Locate the cell with the specified text and output its (X, Y) center coordinate. 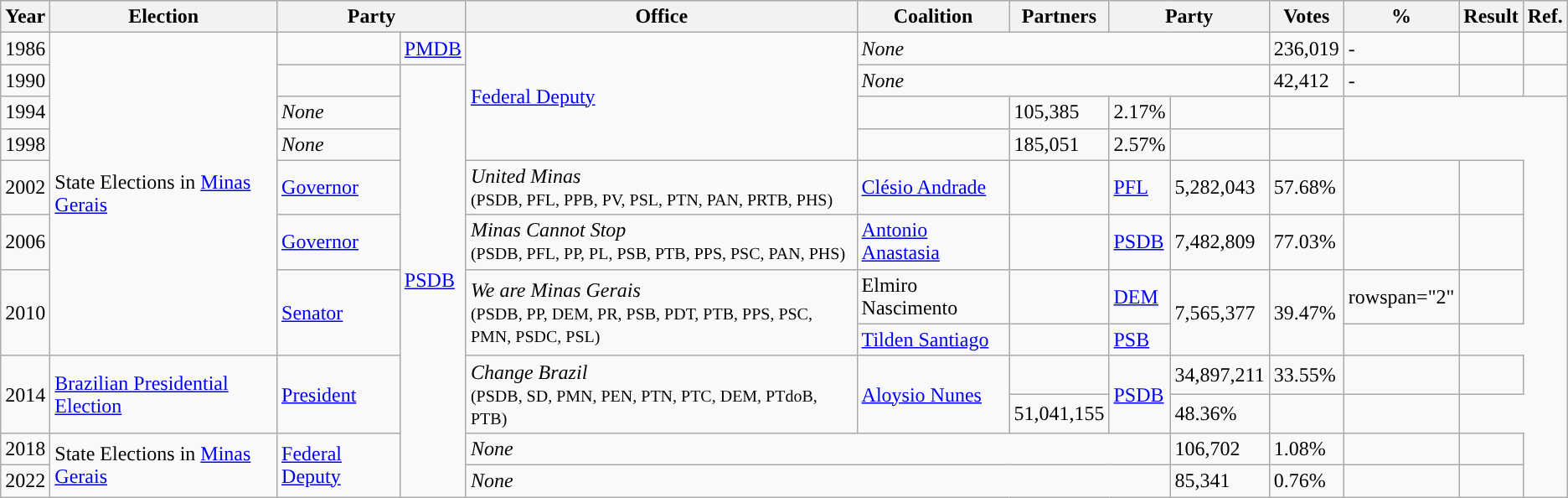
Office (662, 17)
1.08% (1307, 449)
2022 (25, 480)
185,051 (1059, 144)
236,019 (1307, 49)
Elmiro Nascimento (933, 297)
77.03% (1307, 241)
President (338, 394)
5,282,043 (1220, 188)
Coalition (933, 17)
7,482,809 (1220, 241)
Year (25, 17)
We are Minas Gerais(PSDB, PP, DEM, PR, PSB, PDT, PTB, PPS, PSC, PMN, PSDC, PSL) (662, 312)
DEM (1139, 297)
57.68% (1307, 188)
Election (164, 17)
2002 (25, 188)
Result (1491, 17)
2.57% (1139, 144)
48.36% (1220, 413)
2.17% (1139, 112)
105,385 (1059, 112)
Partners (1059, 17)
34,897,211 (1220, 375)
42,412 (1307, 80)
PFL (1139, 188)
1998 (25, 144)
PMDB (432, 49)
51,041,155 (1059, 413)
Ref. (1545, 17)
Clésio Andrade (933, 188)
Tilden Santiago (933, 340)
Aloysio Nunes (933, 394)
85,341 (1220, 480)
PSB (1139, 340)
33.55% (1307, 375)
1994 (25, 112)
2006 (25, 241)
Brazilian Presidential Election (164, 394)
2010 (25, 312)
% (1401, 17)
7,565,377 (1220, 312)
1986 (25, 49)
39.47% (1307, 312)
106,702 (1220, 449)
Minas Cannot Stop(PSDB, PFL, PP, PL, PSB, PTB, PPS, PSC, PAN, PHS) (662, 241)
Change Brazil(PSDB, SD, PMN, PEN, PTN, PTC, DEM, PTdoB, PTB) (662, 394)
1990 (25, 80)
2018 (25, 449)
Senator (338, 312)
United Minas(PSDB, PFL, PPB, PV, PSL, PTN, PAN, PRTB, PHS) (662, 188)
2014 (25, 394)
0.76% (1307, 480)
Votes (1307, 17)
Antonio Anastasia (933, 241)
rowspan="2" (1401, 297)
